Determine the (x, y) coordinate at the center of the cell enclosing the given text.  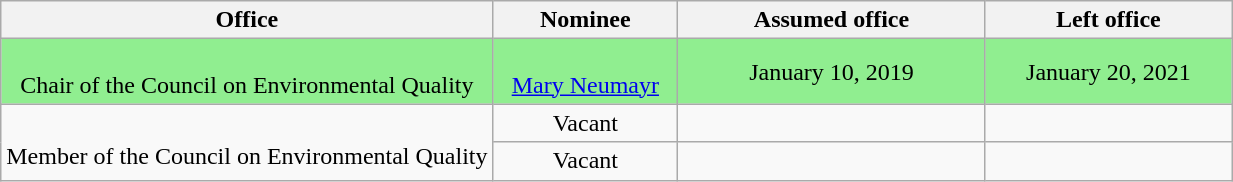
Left office (1108, 20)
Member of the Council on Environmental Quality (247, 142)
Mary Neumayr (586, 72)
Chair of the Council on Environmental Quality (247, 72)
January 10, 2019 (832, 72)
January 20, 2021 (1108, 72)
Assumed office (832, 20)
Nominee (586, 20)
Office (247, 20)
